Return (X, Y) of the center of cell containing provided text 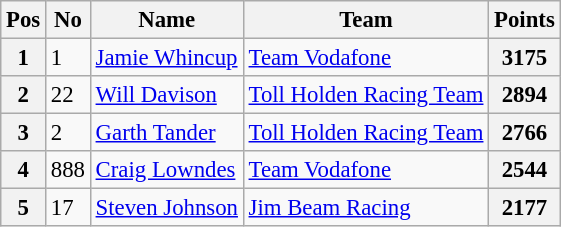
Will Davison (166, 95)
3175 (524, 58)
Craig Lowndes (166, 170)
Points (524, 20)
5 (24, 208)
22 (68, 95)
No (68, 20)
Jim Beam Racing (366, 208)
3 (24, 133)
Garth Tander (166, 133)
Steven Johnson (166, 208)
Jamie Whincup (166, 58)
888 (68, 170)
Name (166, 20)
2766 (524, 133)
2177 (524, 208)
2544 (524, 170)
4 (24, 170)
2894 (524, 95)
Pos (24, 20)
17 (68, 208)
Team (366, 20)
